Capture the cell that displays the provided text and extract its [X, Y] central coordinate. 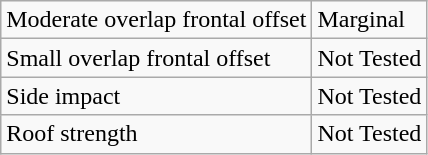
Marginal [370, 20]
Small overlap frontal offset [156, 58]
Side impact [156, 96]
Roof strength [156, 134]
Moderate overlap frontal offset [156, 20]
